Detect which cell encompasses the target text, then output its [x, y] center coordinate. 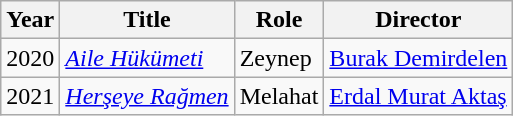
Burak Demirdelen [418, 58]
Year [30, 20]
Erdal Murat Aktaş [418, 96]
Zeynep [279, 58]
2021 [30, 96]
Melahat [279, 96]
Herşeye Rağmen [147, 96]
Title [147, 20]
2020 [30, 58]
Director [418, 20]
Aile Hükümeti [147, 58]
Role [279, 20]
